For the text-containing cell, return its midpoint in (X, Y) coordinate format. 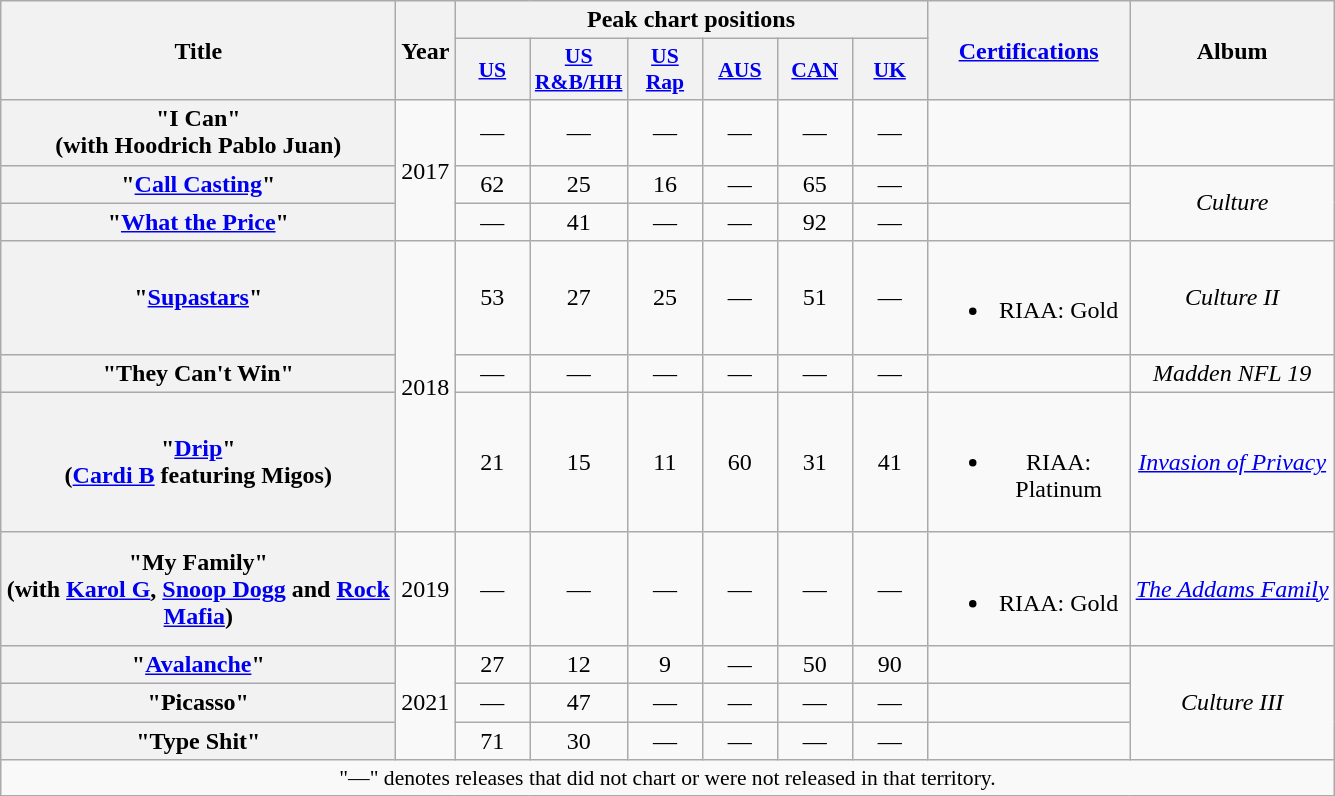
UK (890, 70)
Invasion of Privacy (1232, 462)
15 (579, 462)
USRap (664, 70)
"I Can"(with Hoodrich Pablo Juan) (198, 132)
12 (579, 664)
AUS (740, 70)
"Avalanche" (198, 664)
Culture (1232, 203)
"Supastars" (198, 298)
"Drip"(Cardi B featuring Migos) (198, 462)
31 (814, 462)
"Picasso" (198, 702)
"What the Price" (198, 222)
Culture III (1232, 702)
US (492, 70)
2018 (426, 386)
90 (890, 664)
47 (579, 702)
Certifications (1028, 50)
62 (492, 184)
"Call Casting" (198, 184)
RIAA: Platinum (1028, 462)
"My Family"(with Karol G, Snoop Dogg and Rock Mafia) (198, 588)
The Addams Family (1232, 588)
2017 (426, 170)
"—" denotes releases that did not chart or were not released in that territory. (668, 778)
60 (740, 462)
CAN (814, 70)
Year (426, 50)
92 (814, 222)
11 (664, 462)
30 (579, 741)
21 (492, 462)
65 (814, 184)
53 (492, 298)
Title (198, 50)
Album (1232, 50)
71 (492, 741)
Madden NFL 19 (1232, 373)
"Type Shit" (198, 741)
"They Can't Win" (198, 373)
9 (664, 664)
51 (814, 298)
2021 (426, 702)
Peak chart positions (691, 20)
16 (664, 184)
USR&B/HH (579, 70)
2019 (426, 588)
Culture II (1232, 298)
50 (814, 664)
